Locate the cell with the specified text and output its (x, y) center coordinate. 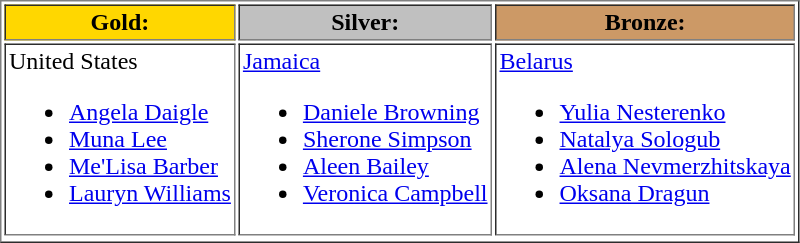
JamaicaDaniele BrowningSherone SimpsonAleen BaileyVeronica Campbell (365, 140)
Silver: (365, 22)
Bronze: (645, 22)
BelarusYulia NesterenkoNatalya SologubAlena NevmerzhitskayaOksana Dragun (645, 140)
United StatesAngela DaigleMuna LeeMe'Lisa BarberLauryn Williams (120, 140)
Gold: (120, 22)
